Extract the [X, Y] coordinate from the center of the cell holding the provided text.  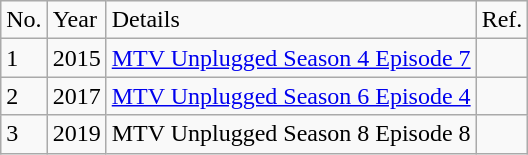
MTV Unplugged Season 6 Episode 4 [291, 96]
MTV Unplugged Season 8 Episode 8 [291, 134]
3 [24, 134]
Details [291, 20]
No. [24, 20]
Ref. [502, 20]
2015 [76, 58]
2017 [76, 96]
2 [24, 96]
MTV Unplugged Season 4 Episode 7 [291, 58]
Year [76, 20]
1 [24, 58]
2019 [76, 134]
